From the cell containing the given text, extract its center point as [X, Y] coordinate. 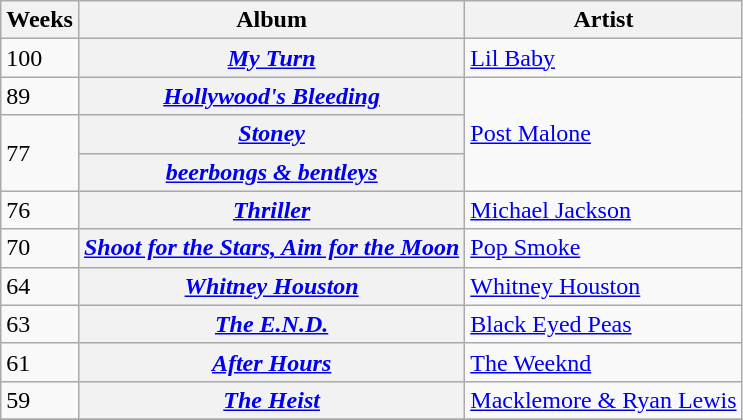
77 [40, 153]
63 [40, 324]
Artist [604, 20]
Weeks [40, 20]
89 [40, 96]
The E.N.D. [271, 324]
64 [40, 286]
61 [40, 362]
Pop Smoke [604, 248]
100 [40, 58]
After Hours [271, 362]
My Turn [271, 58]
Album [271, 20]
Black Eyed Peas [604, 324]
59 [40, 400]
Post Malone [604, 134]
The Weeknd [604, 362]
Michael Jackson [604, 210]
Thriller [271, 210]
Shoot for the Stars, Aim for the Moon [271, 248]
beerbongs & bentleys [271, 172]
Hollywood's Bleeding [271, 96]
70 [40, 248]
Macklemore & Ryan Lewis [604, 400]
76 [40, 210]
Lil Baby [604, 58]
The Heist [271, 400]
Stoney [271, 134]
